Capture the cell that displays the provided text and extract its (X, Y) central coordinate. 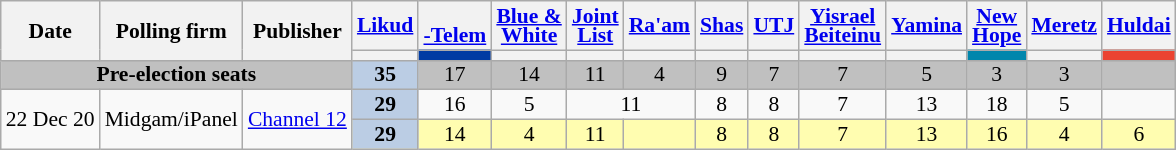
JointList (596, 26)
6 (1139, 135)
Publisher (298, 30)
-Telem (454, 26)
Pre-election seats (176, 75)
UTJ (774, 26)
17 (454, 75)
Blue &White (528, 26)
Midgam/iPanel (172, 120)
Ra'am (660, 26)
Likud (386, 26)
Meretz (1064, 26)
NewHope (996, 26)
Huldai (1139, 26)
9 (722, 75)
Channel 12 (298, 120)
Polling firm (172, 30)
Yamina (926, 26)
Date (50, 30)
22 Dec 20 (50, 120)
YisraelBeiteinu (842, 26)
18 (996, 105)
Shas (722, 26)
35 (386, 75)
